Extract the (x, y) coordinate from the center of the cell holding the provided text.  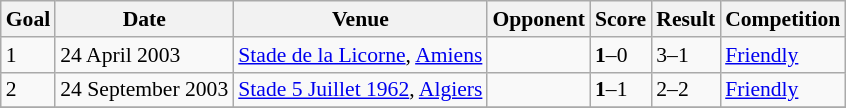
1–1 (620, 90)
Venue (360, 19)
Stade 5 Juillet 1962, Algiers (360, 90)
3–1 (686, 55)
1–0 (620, 55)
24 April 2003 (144, 55)
Goal (28, 19)
Score (620, 19)
Result (686, 19)
2–2 (686, 90)
Opponent (538, 19)
2 (28, 90)
Date (144, 19)
24 September 2003 (144, 90)
Competition (782, 19)
1 (28, 55)
Stade de la Licorne, Amiens (360, 55)
